Determine the [X, Y] coordinate at the center of the cell enclosing the given text.  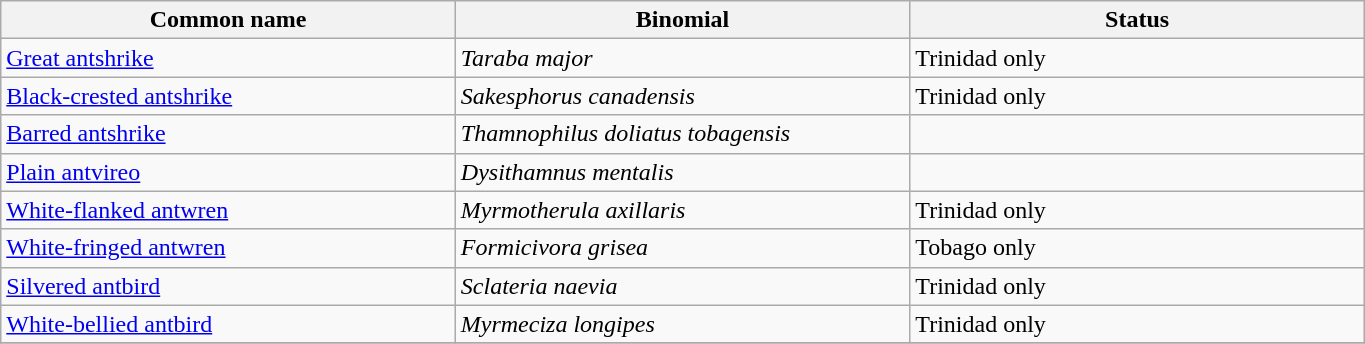
White-bellied antbird [228, 324]
White-fringed antwren [228, 248]
Silvered antbird [228, 286]
Black-crested antshrike [228, 96]
Dysithamnus mentalis [682, 172]
Common name [228, 20]
Sclateria naevia [682, 286]
Sakesphorus canadensis [682, 96]
Taraba major [682, 58]
Myrmotherula axillaris [682, 210]
Thamnophilus doliatus tobagensis [682, 134]
Binomial [682, 20]
Barred antshrike [228, 134]
Formicivora grisea [682, 248]
Great antshrike [228, 58]
White-flanked antwren [228, 210]
Tobago only [1138, 248]
Status [1138, 20]
Plain antvireo [228, 172]
Myrmeciza longipes [682, 324]
